Determine the (x, y) coordinate at the center of the cell enclosing the given text.  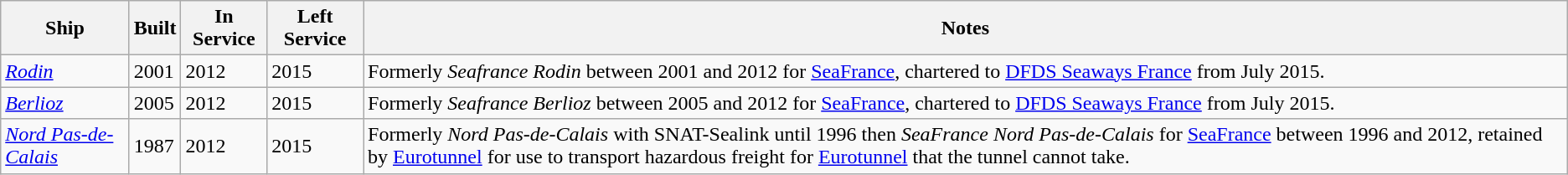
2005 (155, 103)
Rodin (65, 71)
Nord Pas-de-Calais (65, 146)
In Service (224, 28)
Notes (966, 28)
Formerly Seafrance Berlioz between 2005 and 2012 for SeaFrance, chartered to DFDS Seaways France from July 2015. (966, 103)
Berlioz (65, 103)
Built (155, 28)
2001 (155, 71)
1987 (155, 146)
Left Service (315, 28)
Ship (65, 28)
Formerly Seafrance Rodin between 2001 and 2012 for SeaFrance, chartered to DFDS Seaways France from July 2015. (966, 71)
